Return the [X, Y] coordinate for the center point of the cell that contains the specified text.  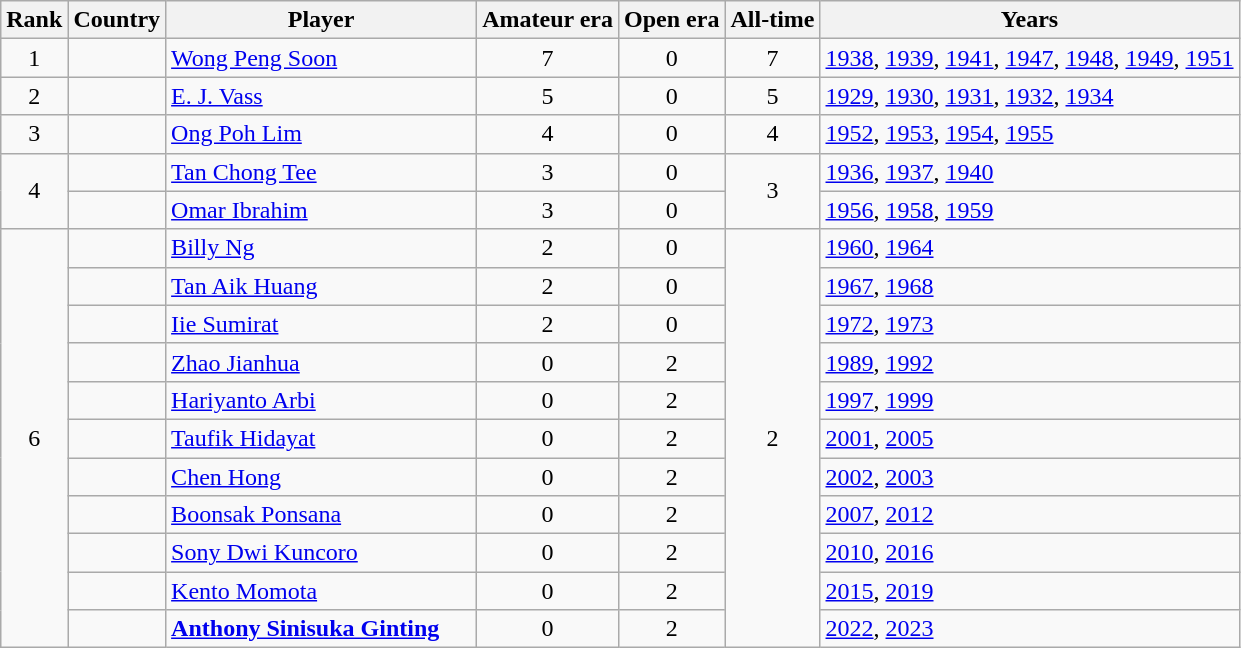
2022, 2023 [1030, 629]
1929, 1930, 1931, 1932, 1934 [1030, 96]
Tan Aik Huang [322, 286]
Anthony Sinisuka Ginting [322, 629]
Iie Sumirat [322, 324]
Open era [672, 20]
1936, 1937, 1940 [1030, 172]
2001, 2005 [1030, 438]
1952, 1953, 1954, 1955 [1030, 134]
Sony Dwi Kuncoro [322, 553]
Zhao Jianhua [322, 362]
2015, 2019 [1030, 591]
1 [34, 58]
1997, 1999 [1030, 400]
Country [117, 20]
All-time [772, 20]
1938, 1939, 1941, 1947, 1948, 1949, 1951 [1030, 58]
1989, 1992 [1030, 362]
2002, 2003 [1030, 477]
Rank [34, 20]
Chen Hong [322, 477]
6 [34, 438]
Omar Ibrahim [322, 210]
Ong Poh Lim [322, 134]
1972, 1973 [1030, 324]
1956, 1958, 1959 [1030, 210]
1967, 1968 [1030, 286]
Player [322, 20]
Taufik Hidayat [322, 438]
Tan Chong Tee [322, 172]
Amateur era [548, 20]
Hariyanto Arbi [322, 400]
Billy Ng [322, 248]
E. J. Vass [322, 96]
1960, 1964 [1030, 248]
2010, 2016 [1030, 553]
Boonsak Ponsana [322, 515]
Kento Momota [322, 591]
2007, 2012 [1030, 515]
Wong Peng Soon [322, 58]
Years [1030, 20]
